For the text-containing cell, return its midpoint in (x, y) coordinate format. 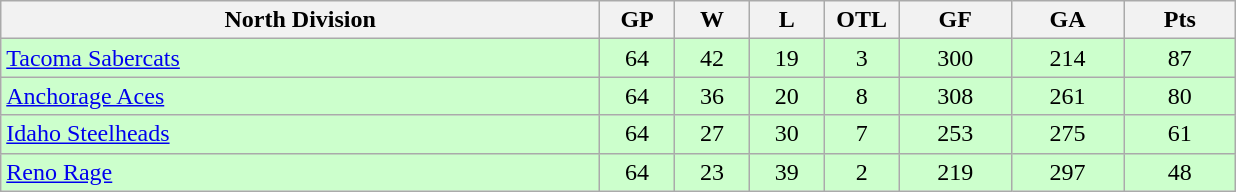
L (786, 20)
GP (638, 20)
2 (862, 172)
30 (786, 134)
7 (862, 134)
214 (1067, 58)
61 (1180, 134)
8 (862, 96)
300 (955, 58)
Idaho Steelheads (300, 134)
20 (786, 96)
275 (1067, 134)
19 (786, 58)
48 (1180, 172)
36 (712, 96)
42 (712, 58)
Pts (1180, 20)
219 (955, 172)
Tacoma Sabercats (300, 58)
W (712, 20)
OTL (862, 20)
GF (955, 20)
80 (1180, 96)
253 (955, 134)
27 (712, 134)
39 (786, 172)
23 (712, 172)
261 (1067, 96)
87 (1180, 58)
Reno Rage (300, 172)
GA (1067, 20)
3 (862, 58)
Anchorage Aces (300, 96)
North Division (300, 20)
308 (955, 96)
297 (1067, 172)
